Detect which cell encompasses the target text, then output its (X, Y) center coordinate. 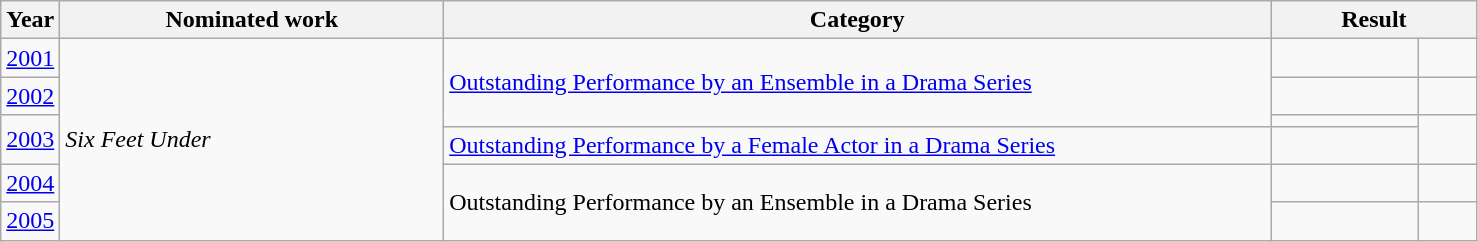
2005 (30, 221)
2004 (30, 183)
2002 (30, 96)
Result (1374, 20)
Outstanding Performance by a Female Actor in a Drama Series (858, 145)
Six Feet Under (252, 140)
Category (858, 20)
Nominated work (252, 20)
2001 (30, 58)
2003 (30, 140)
Year (30, 20)
